From the cell containing the given text, extract its center point as [X, Y] coordinate. 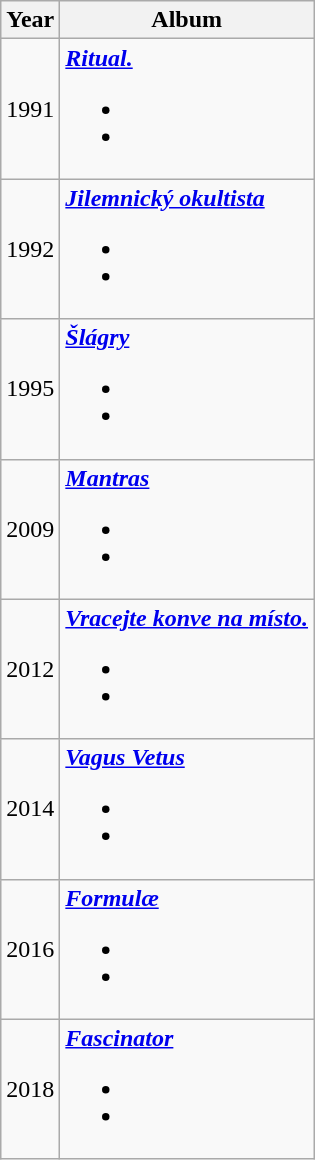
Vracejte konve na místo. [187, 669]
2016 [30, 949]
Fascinator [187, 1089]
2014 [30, 809]
Year [30, 20]
1995 [30, 389]
Ritual. [187, 109]
Šlágry [187, 389]
1992 [30, 249]
Album [187, 20]
2012 [30, 669]
1991 [30, 109]
Vagus Vetus [187, 809]
2018 [30, 1089]
Mantras [187, 529]
Jilemnický okultista [187, 249]
2009 [30, 529]
Formulæ [187, 949]
